Identify which cell holds the provided text, then report its (X, Y) central coordinate. 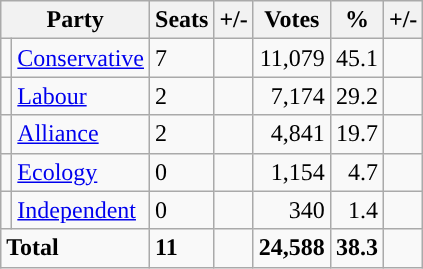
Total (76, 248)
Seats (182, 20)
% (356, 20)
11,079 (292, 58)
24,588 (292, 248)
29.2 (356, 96)
Ecology (81, 172)
1,154 (292, 172)
19.7 (356, 134)
340 (292, 210)
Conservative (81, 58)
4,841 (292, 134)
4.7 (356, 172)
7,174 (292, 96)
7 (182, 58)
45.1 (356, 58)
11 (182, 248)
Independent (81, 210)
Labour (81, 96)
1.4 (356, 210)
Party (76, 20)
Alliance (81, 134)
38.3 (356, 248)
Votes (292, 20)
